Capture the cell that displays the provided text and extract its [x, y] central coordinate. 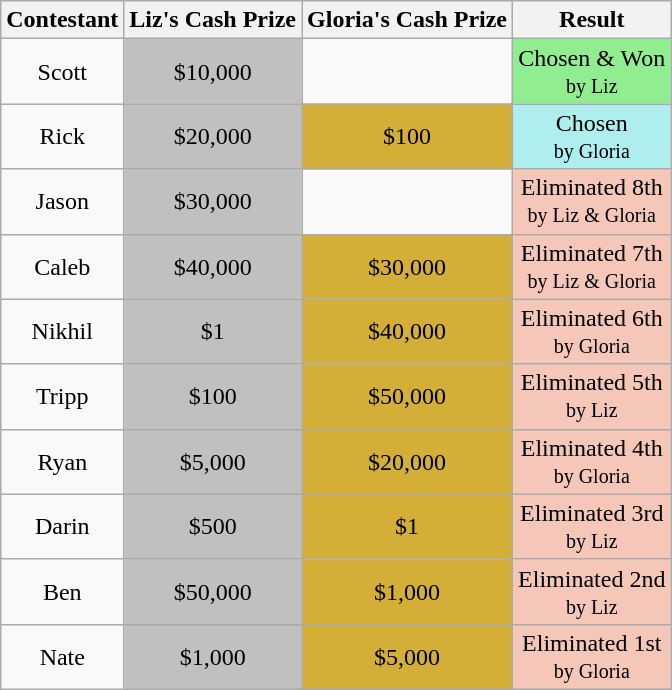
Tripp [62, 396]
Caleb [62, 266]
Rick [62, 136]
Scott [62, 72]
Ben [62, 592]
Jason [62, 202]
Ryan [62, 462]
Eliminated 8th by Liz & Gloria [592, 202]
$10,000 [213, 72]
Darin [62, 526]
Gloria's Cash Prize [408, 20]
Result [592, 20]
Contestant [62, 20]
$500 [213, 526]
Nikhil [62, 332]
Chosen & Wonby Liz [592, 72]
Eliminated 6th by Gloria [592, 332]
Eliminated 1st by Gloria [592, 656]
Eliminated 2nd by Liz [592, 592]
Nate [62, 656]
Eliminated 7th by Liz & Gloria [592, 266]
Eliminated 3rd by Liz [592, 526]
Chosen by Gloria [592, 136]
Eliminated 5th by Liz [592, 396]
Liz's Cash Prize [213, 20]
Eliminated 4th by Gloria [592, 462]
